For the text-containing cell, return its midpoint in [X, Y] coordinate format. 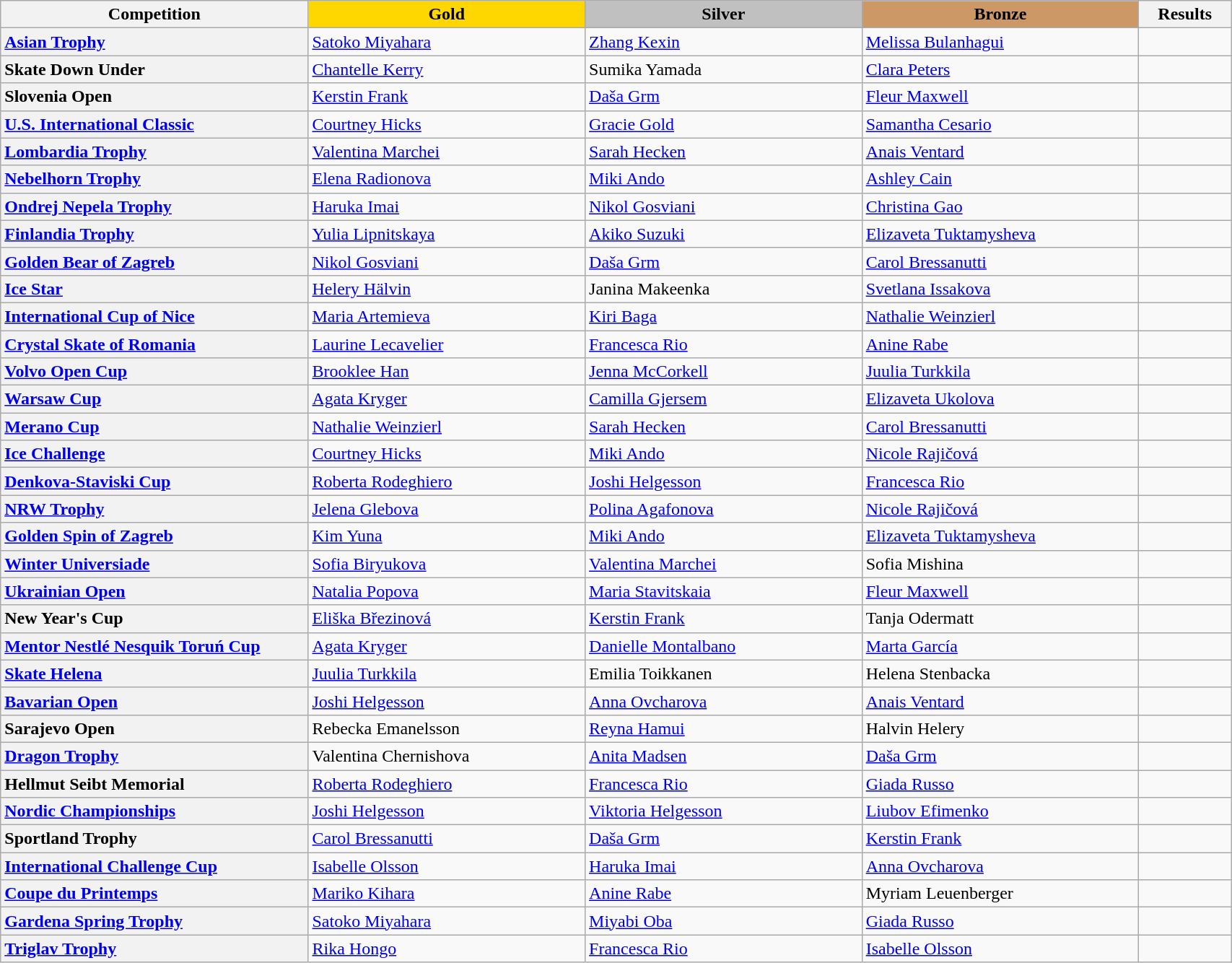
Chantelle Kerry [447, 69]
Jenna McCorkell [724, 372]
Skate Helena [154, 674]
Janina Makeenka [724, 289]
Halvin Helery [1000, 728]
Hellmut Seibt Memorial [154, 783]
Ice Challenge [154, 454]
Winter Universiade [154, 564]
Marta García [1000, 646]
Clara Peters [1000, 69]
Gracie Gold [724, 124]
Mentor Nestlé Nesquik Toruń Cup [154, 646]
Emilia Toikkanen [724, 674]
Samantha Cesario [1000, 124]
Tanja Odermatt [1000, 619]
Brooklee Han [447, 372]
Melissa Bulanhagui [1000, 42]
Merano Cup [154, 427]
NRW Trophy [154, 509]
Finlandia Trophy [154, 234]
Gold [447, 14]
Valentina Chernishova [447, 756]
Sportland Trophy [154, 839]
Warsaw Cup [154, 399]
Polina Agafonova [724, 509]
Kiri Baga [724, 316]
Lombardia Trophy [154, 152]
Laurine Lecavelier [447, 344]
International Cup of Nice [154, 316]
Mariko Kihara [447, 894]
Eliška Březinová [447, 619]
Ashley Cain [1000, 179]
Maria Stavitskaia [724, 591]
Liubov Efimenko [1000, 811]
Yulia Lipnitskaya [447, 234]
Nebelhorn Trophy [154, 179]
Reyna Hamui [724, 728]
Nordic Championships [154, 811]
Elena Radionova [447, 179]
Golden Spin of Zagreb [154, 536]
Gardena Spring Trophy [154, 921]
Anita Madsen [724, 756]
Kim Yuna [447, 536]
Skate Down Under [154, 69]
Triglav Trophy [154, 949]
Camilla Gjersem [724, 399]
Sofia Biryukova [447, 564]
Zhang Kexin [724, 42]
Christina Gao [1000, 206]
Elizaveta Ukolova [1000, 399]
Helena Stenbacka [1000, 674]
Natalia Popova [447, 591]
Helery Hälvin [447, 289]
Sumika Yamada [724, 69]
Ice Star [154, 289]
Viktoria Helgesson [724, 811]
Rika Hongo [447, 949]
U.S. International Classic [154, 124]
Ondrej Nepela Trophy [154, 206]
Bronze [1000, 14]
Akiko Suzuki [724, 234]
Asian Trophy [154, 42]
International Challenge Cup [154, 866]
Danielle Montalbano [724, 646]
Bavarian Open [154, 701]
Maria Artemieva [447, 316]
Silver [724, 14]
Slovenia Open [154, 97]
Miyabi Oba [724, 921]
Results [1185, 14]
Jelena Glebova [447, 509]
Rebecka Emanelsson [447, 728]
New Year's Cup [154, 619]
Competition [154, 14]
Ukrainian Open [154, 591]
Sarajevo Open [154, 728]
Denkova-Staviski Cup [154, 481]
Crystal Skate of Romania [154, 344]
Svetlana Issakova [1000, 289]
Volvo Open Cup [154, 372]
Myriam Leuenberger [1000, 894]
Coupe du Printemps [154, 894]
Dragon Trophy [154, 756]
Sofia Mishina [1000, 564]
Golden Bear of Zagreb [154, 261]
